Identify which cell holds the provided text, then report its (X, Y) central coordinate. 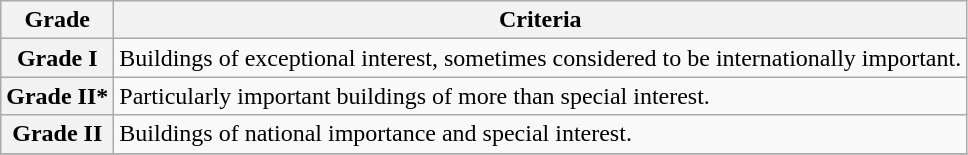
Grade (58, 20)
Buildings of national importance and special interest. (540, 134)
Buildings of exceptional interest, sometimes considered to be internationally important. (540, 58)
Particularly important buildings of more than special interest. (540, 96)
Grade II* (58, 96)
Grade I (58, 58)
Grade II (58, 134)
Criteria (540, 20)
